Pinpoint the cell where the given text exists, returning its (x, y) midpoint coordinate. 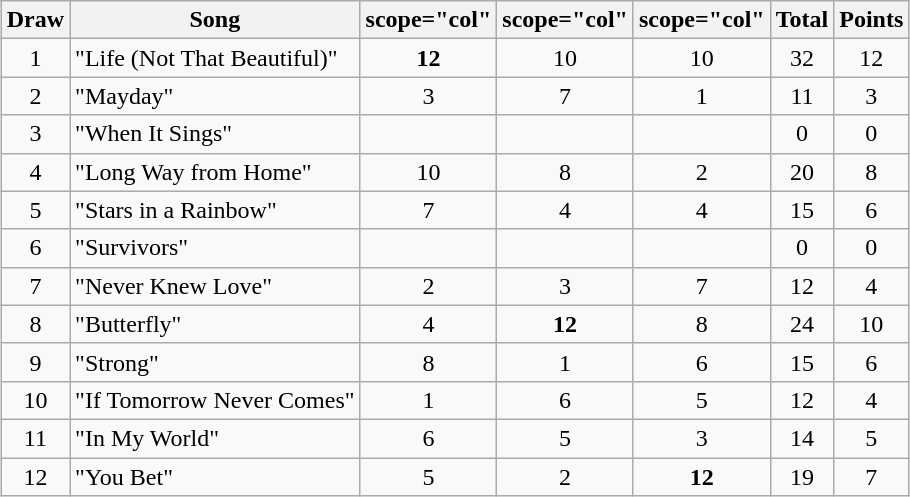
14 (802, 438)
Song (215, 20)
"Survivors" (215, 248)
"Strong" (215, 362)
9 (35, 362)
"Mayday" (215, 96)
24 (802, 324)
Points (872, 20)
20 (802, 172)
"Life (Not That Beautiful)" (215, 58)
"If Tomorrow Never Comes" (215, 400)
"When It Sings" (215, 134)
"Never Knew Love" (215, 286)
19 (802, 477)
"Long Way from Home" (215, 172)
"In My World" (215, 438)
Total (802, 20)
Draw (35, 20)
"Stars in a Rainbow" (215, 210)
"You Bet" (215, 477)
"Butterfly" (215, 324)
32 (802, 58)
